Identify which cell holds the provided text, then report its [X, Y] central coordinate. 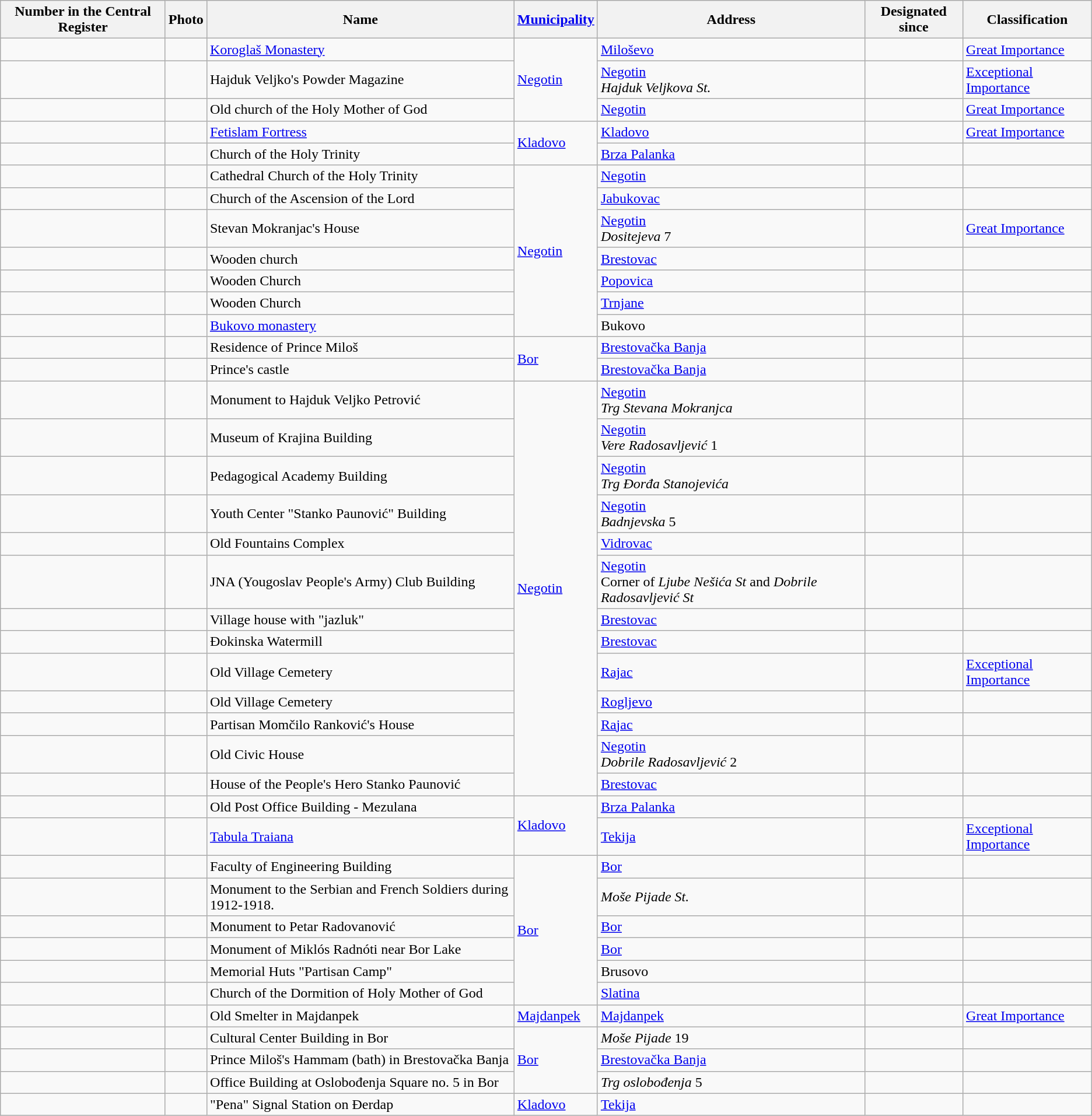
NegotinBadnjevska 5 [731, 513]
Monument of Miklós Radnóti near Bor Lake [360, 949]
Residence of Prince Miloš [360, 348]
Old Post Office Building - Mezulana [360, 807]
Monument to Petar Radovanović [360, 927]
Name [360, 20]
Jabukovac [731, 198]
Fetislam Fortress [360, 132]
Bukovo [731, 325]
Photo [185, 20]
Faculty of Engineering Building [360, 867]
Cathedral Church of the Holy Trinity [360, 176]
NegotinTrg Stevana Mokranjca [731, 400]
Prince Miloš's Hammam (bath) in Brestovačka Banja [360, 1060]
Bukovo monastery [360, 325]
NegotinCorner of Ljube Nešića St and Dobrile Radosavljević St [731, 582]
Church of the Ascension of the Lord [360, 198]
Old church of the Holy Mother of God [360, 110]
Rogljevo [731, 702]
Tabula Traiana [360, 837]
Wooden church [360, 258]
Hajduk Veljko's Powder Magazine [360, 79]
Trg oslobođenja 5 [731, 1082]
Đokinska Watermill [360, 642]
Pedagogical Academy Building [360, 476]
NegotinDobrile Radosavljević 2 [731, 754]
Slatina [731, 993]
Municipality [555, 20]
Classification [1028, 20]
Popovica [731, 281]
NegotinDositejeva 7 [731, 229]
Museum of Krajina Building [360, 438]
Number in the Central Register [83, 20]
Prince's castle [360, 370]
Monument to the Serbian and French Soldiers during 1912-1918. [360, 897]
Designated since [914, 20]
Moše Pijade St. [731, 897]
NegotinHajduk Veljkova St. [731, 79]
House of the People's Hero Stanko Paunović [360, 784]
Cultural Center Building in Bor [360, 1038]
Youth Center "Stanko Paunović" Building [360, 513]
JNA (Yougoslav People's Army) Club Building [360, 582]
Koroglaš Monastery [360, 50]
Vidrovac [731, 544]
Memorial Huts "Partisan Camp" [360, 971]
Address [731, 20]
Old Smelter in Majdanpek [360, 1016]
Church of the Holy Trinity [360, 154]
Office Building at Oslobođenja Square no. 5 in Bor [360, 1082]
Church of the Dormition of Holy Mother of God [360, 993]
Old Fountains Complex [360, 544]
NegotinTrg Đorđa Stanojevića [731, 476]
Stevan Mokranjac's House [360, 229]
NegotinVere Radosavljević 1 [731, 438]
Moše Pijade 19 [731, 1038]
Brusovo [731, 971]
Miloševo [731, 50]
Partisan Momčilo Ranković's House [360, 724]
"Pena" Signal Station on Đerdap [360, 1104]
Village house with "jazluk" [360, 620]
Trnjane [731, 303]
Monument to Hajduk Veljko Petrović [360, 400]
Old Civic House [360, 754]
